Extract the (X, Y) coordinate from the center of the cell holding the provided text.  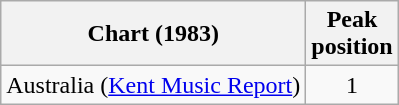
Peakposition (352, 34)
Australia (Kent Music Report) (154, 85)
Chart (1983) (154, 34)
1 (352, 85)
